Pinpoint the cell where the given text exists, returning its [X, Y] midpoint coordinate. 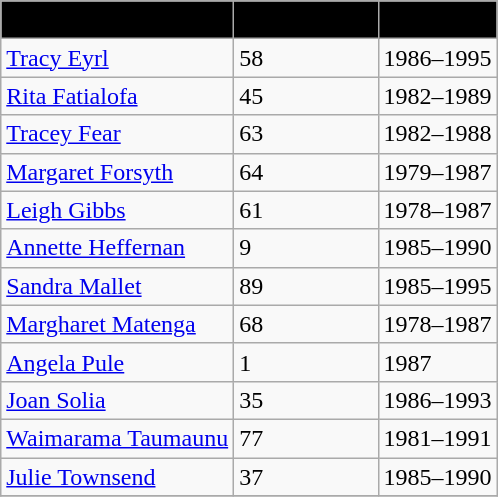
1982–1989 [438, 96]
61 [306, 210]
Julie Townsend [118, 477]
1979–1987 [438, 172]
Leigh Gibbs [118, 210]
1986–1995 [438, 58]
Angela Pule [118, 362]
Annette Heffernan [118, 248]
64 [306, 172]
Tracey Fear [118, 134]
Appearances [306, 20]
1987 [438, 362]
1985–1995 [438, 286]
63 [306, 134]
Tracy Eyrl [118, 58]
77 [306, 438]
1986–1993 [438, 400]
Joan Solia [118, 400]
9 [306, 248]
Waimarama Taumaunu [118, 438]
35 [306, 400]
1982–1988 [438, 134]
37 [306, 477]
89 [306, 286]
Rita Fatialofa [118, 96]
Player [118, 20]
Margaret Forsyth [118, 172]
Years [438, 20]
Sandra Mallet [118, 286]
1981–1991 [438, 438]
68 [306, 324]
45 [306, 96]
Margharet Matenga [118, 324]
58 [306, 58]
1 [306, 362]
